Scan for the cell matching the given text and deliver its [X, Y] coordinate at center. 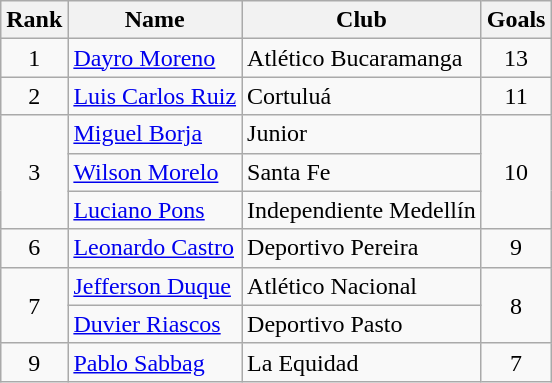
13 [516, 58]
Junior [362, 134]
Luciano Pons [155, 210]
Leonardo Castro [155, 248]
La Equidad [362, 362]
Luis Carlos Ruiz [155, 96]
Atlético Bucaramanga [362, 58]
2 [34, 96]
Wilson Morelo [155, 172]
Miguel Borja [155, 134]
10 [516, 172]
3 [34, 172]
11 [516, 96]
1 [34, 58]
Rank [34, 20]
Independiente Medellín [362, 210]
8 [516, 305]
Atlético Nacional [362, 286]
6 [34, 248]
Duvier Riascos [155, 324]
Deportivo Pereira [362, 248]
Club [362, 20]
Dayro Moreno [155, 58]
Cortuluá [362, 96]
Santa Fe [362, 172]
Goals [516, 20]
Name [155, 20]
Pablo Sabbag [155, 362]
Deportivo Pasto [362, 324]
Jefferson Duque [155, 286]
